Determine the [x, y] coordinate at the center of the cell enclosing the given text.  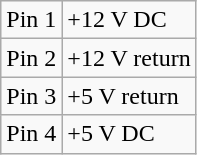
+12 V DC [129, 20]
+5 V return [129, 96]
Pin 3 [32, 96]
+5 V DC [129, 134]
Pin 4 [32, 134]
+12 V return [129, 58]
Pin 2 [32, 58]
Pin 1 [32, 20]
